Search for the cell housing the specified text and yield its (x, y) center coordinate. 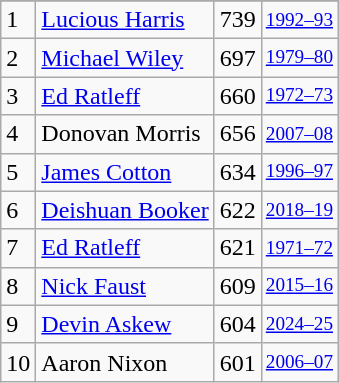
2007–08 (299, 134)
4 (18, 134)
Deishuan Booker (125, 210)
1996–97 (299, 172)
739 (238, 20)
697 (238, 58)
2006–07 (299, 362)
Nick Faust (125, 286)
James Cotton (125, 172)
1972–73 (299, 96)
7 (18, 248)
10 (18, 362)
1971–72 (299, 248)
609 (238, 286)
6 (18, 210)
2 (18, 58)
Donovan Morris (125, 134)
660 (238, 96)
601 (238, 362)
2018–19 (299, 210)
1979–80 (299, 58)
1 (18, 20)
Michael Wiley (125, 58)
Devin Askew (125, 324)
9 (18, 324)
2015–16 (299, 286)
Aaron Nixon (125, 362)
2024–25 (299, 324)
634 (238, 172)
656 (238, 134)
3 (18, 96)
Lucious Harris (125, 20)
8 (18, 286)
604 (238, 324)
622 (238, 210)
5 (18, 172)
1992–93 (299, 20)
621 (238, 248)
